For the text-containing cell, return its midpoint in (X, Y) coordinate format. 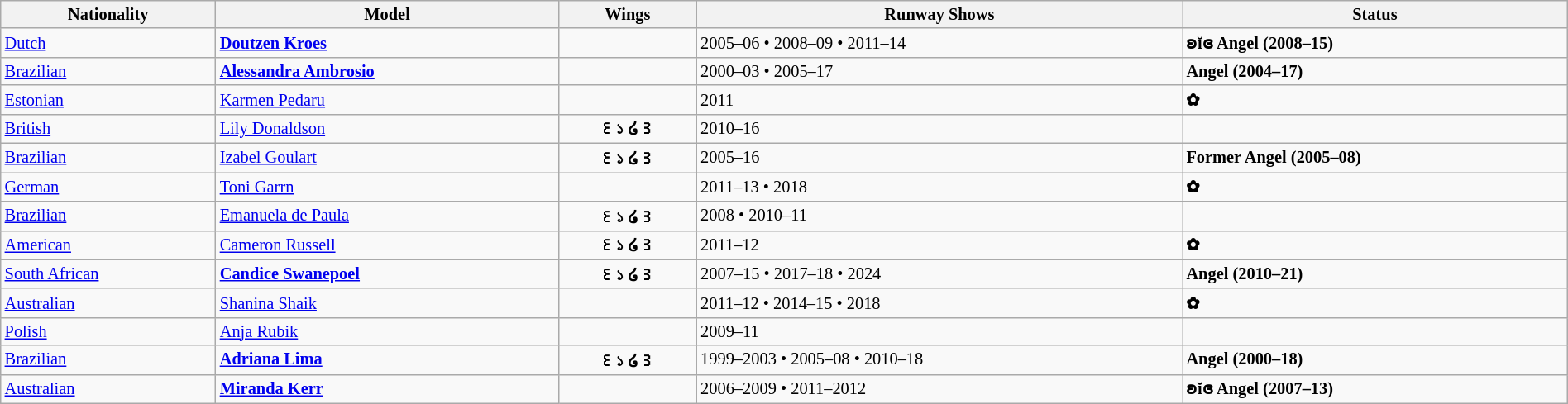
2008 • 2010–11 (939, 215)
Angel (2010–21) (1375, 274)
Nationality (108, 14)
2011–12 • 2014–15 • 2018 (939, 302)
2011–12 (939, 245)
British (108, 129)
Shanina Shaik (387, 302)
Polish (108, 331)
2006–2009 • 2011–2012 (939, 388)
Karmen Pedaru (387, 99)
Wings (627, 14)
1999–2003 • 2005–08 • 2010–18 (939, 360)
2011–13 • 2018 (939, 187)
Status (1375, 14)
2011 (939, 99)
German (108, 187)
2005–16 (939, 157)
Angel (2004–17) (1375, 71)
Emanuela de Paula (387, 215)
Toni Garrn (387, 187)
Runway Shows (939, 14)
Former Angel (2005–08) (1375, 157)
Doutzen Kroes (387, 43)
Adriana Lima (387, 360)
Izabel Goulart (387, 157)
ʚĭɞ Angel (2007–13) (1375, 388)
Angel (2000–18) (1375, 360)
Candice Swanepoel (387, 274)
Model (387, 14)
South African (108, 274)
Anja Rubik (387, 331)
Cameron Russell (387, 245)
Dutch (108, 43)
Miranda Kerr (387, 388)
American (108, 245)
Alessandra Ambrosio (387, 71)
2009–11 (939, 331)
2005–06 • 2008–09 • 2011–14 (939, 43)
Estonian (108, 99)
2010–16 (939, 129)
2007–15 • 2017–18 • 2024 (939, 274)
Lily Donaldson (387, 129)
2000–03 • 2005–17 (939, 71)
ʚĭɞ Angel (2008–15) (1375, 43)
